For the text-containing cell, return its midpoint in (X, Y) coordinate format. 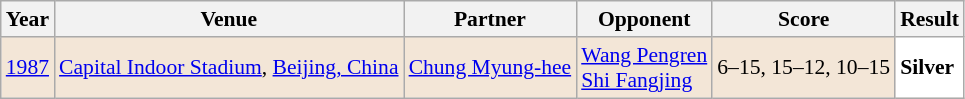
1987 (28, 68)
Chung Myung-hee (490, 68)
Venue (229, 19)
Wang Pengren Shi Fangjing (644, 68)
Opponent (644, 19)
Result (930, 19)
Capital Indoor Stadium, Beijing, China (229, 68)
Year (28, 19)
Score (804, 19)
Partner (490, 19)
6–15, 15–12, 10–15 (804, 68)
Silver (930, 68)
